Pinpoint the cell where the given text exists, returning its [x, y] midpoint coordinate. 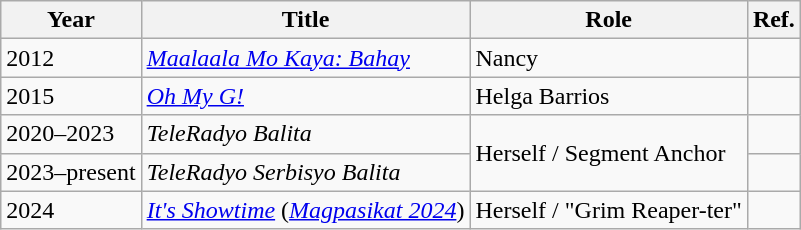
Maalaala Mo Kaya: Bahay [306, 58]
Herself / Segment Anchor [608, 153]
Nancy [608, 58]
Oh My G! [306, 96]
TeleRadyo Balita [306, 134]
2024 [71, 210]
Title [306, 20]
2012 [71, 58]
TeleRadyo Serbisyo Balita [306, 172]
2020–2023 [71, 134]
2015 [71, 96]
Year [71, 20]
Ref. [774, 20]
Herself / "Grim Reaper-ter" [608, 210]
Role [608, 20]
Helga Barrios [608, 96]
It's Showtime (Magpasikat 2024) [306, 210]
2023–present [71, 172]
